For the text-containing cell, return its midpoint in [x, y] coordinate format. 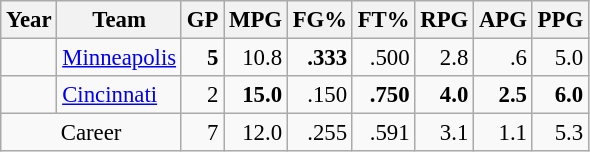
.333 [320, 58]
Career [92, 133]
RPG [444, 20]
Minneapolis [119, 58]
3.1 [444, 133]
5.3 [560, 133]
.591 [384, 133]
6.0 [560, 95]
.500 [384, 58]
FG% [320, 20]
APG [504, 20]
.150 [320, 95]
2.5 [504, 95]
15.0 [256, 95]
7 [202, 133]
12.0 [256, 133]
MPG [256, 20]
1.1 [504, 133]
FT% [384, 20]
Team [119, 20]
PPG [560, 20]
10.8 [256, 58]
Cincinnati [119, 95]
4.0 [444, 95]
.750 [384, 95]
5 [202, 58]
.6 [504, 58]
GP [202, 20]
.255 [320, 133]
Year [29, 20]
2 [202, 95]
2.8 [444, 58]
5.0 [560, 58]
